From the cell containing the given text, extract its center point as (x, y) coordinate. 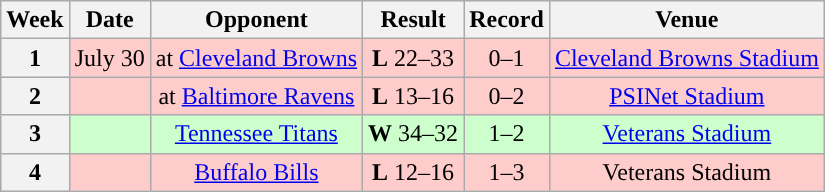
Buffalo Bills (256, 172)
at Baltimore Ravens (256, 96)
2 (35, 96)
L 12–16 (414, 172)
at Cleveland Browns (256, 58)
0–1 (507, 58)
1–2 (507, 134)
4 (35, 172)
3 (35, 134)
W 34–32 (414, 134)
PSINet Stadium (686, 96)
July 30 (110, 58)
Opponent (256, 20)
0–2 (507, 96)
Week (35, 20)
Date (110, 20)
L 13–16 (414, 96)
Result (414, 20)
Record (507, 20)
Cleveland Browns Stadium (686, 58)
L 22–33 (414, 58)
Venue (686, 20)
1–3 (507, 172)
1 (35, 58)
Tennessee Titans (256, 134)
